From the cell containing the given text, extract its center point as (X, Y) coordinate. 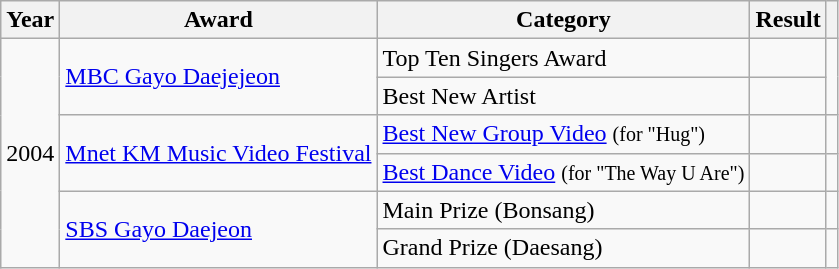
Result (788, 20)
MBC Gayo Daejejeon (218, 77)
SBS Gayo Daejeon (218, 229)
Award (218, 20)
Best New Artist (564, 96)
Category (564, 20)
2004 (30, 153)
Main Prize (Bonsang) (564, 210)
Best Dance Video (for "The Way U Are") (564, 172)
Grand Prize (Daesang) (564, 248)
Top Ten Singers Award (564, 58)
Year (30, 20)
Best New Group Video (for "Hug") (564, 134)
Mnet KM Music Video Festival (218, 153)
